Return the [X, Y] coordinate for the center point of the cell that contains the specified text.  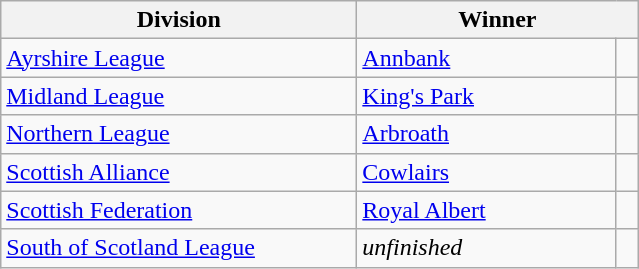
Division [179, 20]
King's Park [487, 96]
Arbroath [487, 134]
unfinished [487, 248]
Ayrshire League [179, 58]
Midland League [179, 96]
Winner [498, 20]
Northern League [179, 134]
Scottish Federation [179, 210]
Cowlairs [487, 172]
Annbank [487, 58]
South of Scotland League [179, 248]
Royal Albert [487, 210]
Scottish Alliance [179, 172]
